From the cell containing the given text, extract its center point as [X, Y] coordinate. 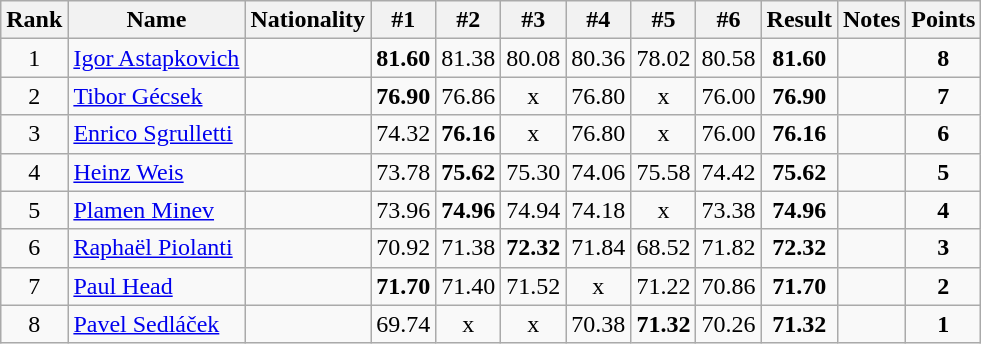
73.78 [404, 172]
70.38 [598, 324]
71.84 [598, 248]
76.86 [468, 96]
#4 [598, 20]
71.82 [728, 248]
68.52 [664, 248]
71.52 [534, 286]
80.36 [598, 58]
Enrico Sgrulletti [156, 134]
80.08 [534, 58]
78.02 [664, 58]
73.96 [404, 210]
#2 [468, 20]
73.38 [728, 210]
75.30 [534, 172]
Raphaël Piolanti [156, 248]
80.58 [728, 58]
#1 [404, 20]
#6 [728, 20]
Points [944, 20]
#3 [534, 20]
Notes [871, 20]
74.42 [728, 172]
70.86 [728, 286]
71.22 [664, 286]
70.92 [404, 248]
74.32 [404, 134]
74.94 [534, 210]
Plamen Minev [156, 210]
Result [799, 20]
Tibor Gécsek [156, 96]
70.26 [728, 324]
74.18 [598, 210]
71.38 [468, 248]
Heinz Weis [156, 172]
71.40 [468, 286]
Paul Head [156, 286]
69.74 [404, 324]
81.38 [468, 58]
Name [156, 20]
74.06 [598, 172]
Igor Astapkovich [156, 58]
Pavel Sedláček [156, 324]
Nationality [308, 20]
75.58 [664, 172]
Rank [34, 20]
#5 [664, 20]
